Detect which cell encompasses the target text, then output its (X, Y) center coordinate. 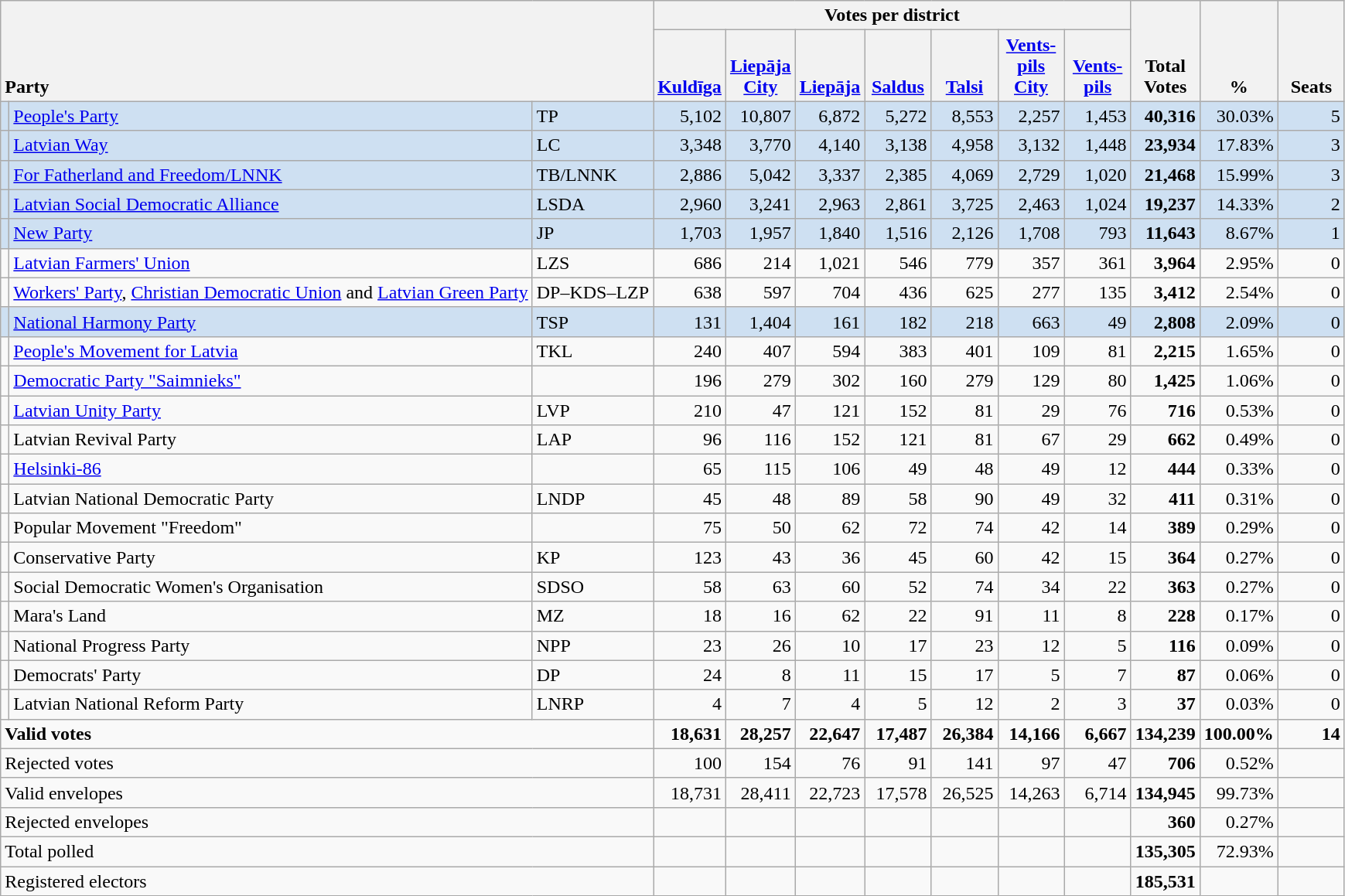
97 (1031, 763)
18 (690, 616)
Democratic Party "Saimnieks" (271, 380)
2,385 (898, 175)
Latvian National Democratic Party (271, 499)
LVP (592, 411)
1.65% (1239, 351)
129 (1031, 380)
182 (898, 322)
3,348 (690, 145)
89 (830, 499)
1,425 (1165, 380)
LSDA (592, 204)
2,963 (830, 204)
16 (760, 616)
302 (830, 380)
0.06% (1239, 675)
90 (964, 499)
23,934 (1165, 145)
Seats (1311, 51)
1,448 (1098, 145)
3,725 (964, 204)
100 (690, 763)
21,468 (1165, 175)
3,241 (760, 204)
6,714 (1098, 792)
3,770 (760, 145)
2.95% (1239, 263)
625 (964, 292)
0.09% (1239, 646)
594 (830, 351)
Saldus (898, 66)
80 (1098, 380)
389 (1165, 528)
JP (592, 233)
0.31% (1239, 499)
546 (898, 263)
65 (690, 469)
779 (964, 263)
686 (690, 263)
17,487 (898, 734)
96 (690, 440)
Latvian Revival Party (271, 440)
0.52% (1239, 763)
436 (898, 292)
2,215 (1165, 351)
161 (830, 322)
DP–KDS–LZP (592, 292)
TKL (592, 351)
Latvian Social Democratic Alliance (271, 204)
1,957 (760, 233)
28,257 (760, 734)
National Progress Party (271, 646)
15.99% (1239, 175)
1,024 (1098, 204)
People's Party (271, 116)
218 (964, 322)
704 (830, 292)
% (1239, 51)
793 (1098, 233)
75 (690, 528)
LZS (592, 263)
134,945 (1165, 792)
407 (760, 351)
363 (1165, 587)
LC (592, 145)
716 (1165, 411)
New Party (271, 233)
72 (898, 528)
Valid votes (327, 734)
10,807 (760, 116)
357 (1031, 263)
Rejected votes (327, 763)
37 (1165, 704)
2,126 (964, 233)
134,239 (1165, 734)
1 (1311, 233)
34 (1031, 587)
2.54% (1239, 292)
706 (1165, 763)
115 (760, 469)
Social Democratic Women's Organisation (271, 587)
4,069 (964, 175)
1,021 (830, 263)
Conservative Party (271, 557)
6,872 (830, 116)
2,960 (690, 204)
11,643 (1165, 233)
17,578 (898, 792)
0.53% (1239, 411)
MZ (592, 616)
17.83% (1239, 145)
154 (760, 763)
LNRP (592, 704)
638 (690, 292)
People's Movement for Latvia (271, 351)
99.73% (1239, 792)
109 (1031, 351)
8.67% (1239, 233)
Helsinki-86 (271, 469)
Workers' Party, Christian Democratic Union and Latvian Green Party (271, 292)
135 (1098, 292)
5,272 (898, 116)
Total Votes (1165, 51)
14,166 (1031, 734)
2,729 (1031, 175)
TP (592, 116)
26,384 (964, 734)
Latvian Way (271, 145)
Votes per district (893, 15)
Total polled (327, 851)
LAP (592, 440)
1,453 (1098, 116)
0.03% (1239, 704)
24 (690, 675)
411 (1165, 499)
43 (760, 557)
Popular Movement "Freedom" (271, 528)
DP (592, 675)
63 (760, 587)
0.49% (1239, 440)
1,516 (898, 233)
28,411 (760, 792)
0.33% (1239, 469)
Democrats' Party (271, 675)
Mara's Land (271, 616)
TSP (592, 322)
100.00% (1239, 734)
2,463 (1031, 204)
360 (1165, 822)
6,667 (1098, 734)
Registered electors (327, 881)
2,808 (1165, 322)
3,412 (1165, 292)
5,042 (760, 175)
1,020 (1098, 175)
22,647 (830, 734)
123 (690, 557)
52 (898, 587)
72.93% (1239, 851)
3,337 (830, 175)
3,964 (1165, 263)
135,305 (1165, 851)
1,708 (1031, 233)
40,316 (1165, 116)
383 (898, 351)
210 (690, 411)
NPP (592, 646)
Talsi (964, 66)
32 (1098, 499)
KP (592, 557)
30.03% (1239, 116)
4,958 (964, 145)
1.06% (1239, 380)
Liepāja (830, 66)
228 (1165, 616)
361 (1098, 263)
106 (830, 469)
Valid envelopes (327, 792)
444 (1165, 469)
Latvian National Reform Party (271, 704)
2.09% (1239, 322)
87 (1165, 675)
67 (1031, 440)
0.29% (1239, 528)
240 (690, 351)
4,140 (830, 145)
2,257 (1031, 116)
1,404 (760, 322)
Vents- pils City (1031, 66)
Rejected envelopes (327, 822)
277 (1031, 292)
LNDP (592, 499)
0.17% (1239, 616)
214 (760, 263)
662 (1165, 440)
26,525 (964, 792)
19,237 (1165, 204)
10 (830, 646)
2,861 (898, 204)
Party (327, 51)
597 (760, 292)
TB/LNNK (592, 175)
26 (760, 646)
50 (760, 528)
Kuldīga (690, 66)
185,531 (1165, 881)
14.33% (1239, 204)
5,102 (690, 116)
Vents- pils (1098, 66)
160 (898, 380)
196 (690, 380)
Latvian Farmers' Union (271, 263)
SDSO (592, 587)
3,138 (898, 145)
1,703 (690, 233)
131 (690, 322)
36 (830, 557)
663 (1031, 322)
18,731 (690, 792)
1,840 (830, 233)
8,553 (964, 116)
National Harmony Party (271, 322)
22,723 (830, 792)
3,132 (1031, 145)
141 (964, 763)
Latvian Unity Party (271, 411)
2,886 (690, 175)
For Fatherland and Freedom/LNNK (271, 175)
364 (1165, 557)
Liepāja City (760, 66)
18,631 (690, 734)
14,263 (1031, 792)
401 (964, 351)
